Return the (x, y) coordinate for the center point of the cell that contains the specified text.  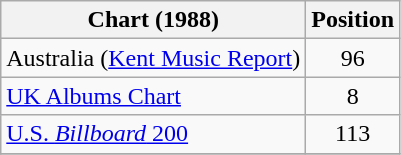
UK Albums Chart (154, 96)
8 (353, 96)
113 (353, 134)
Position (353, 20)
U.S. Billboard 200 (154, 134)
Australia (Kent Music Report) (154, 58)
Chart (1988) (154, 20)
96 (353, 58)
